Determine the (x, y) coordinate at the center of the cell enclosing the given text.  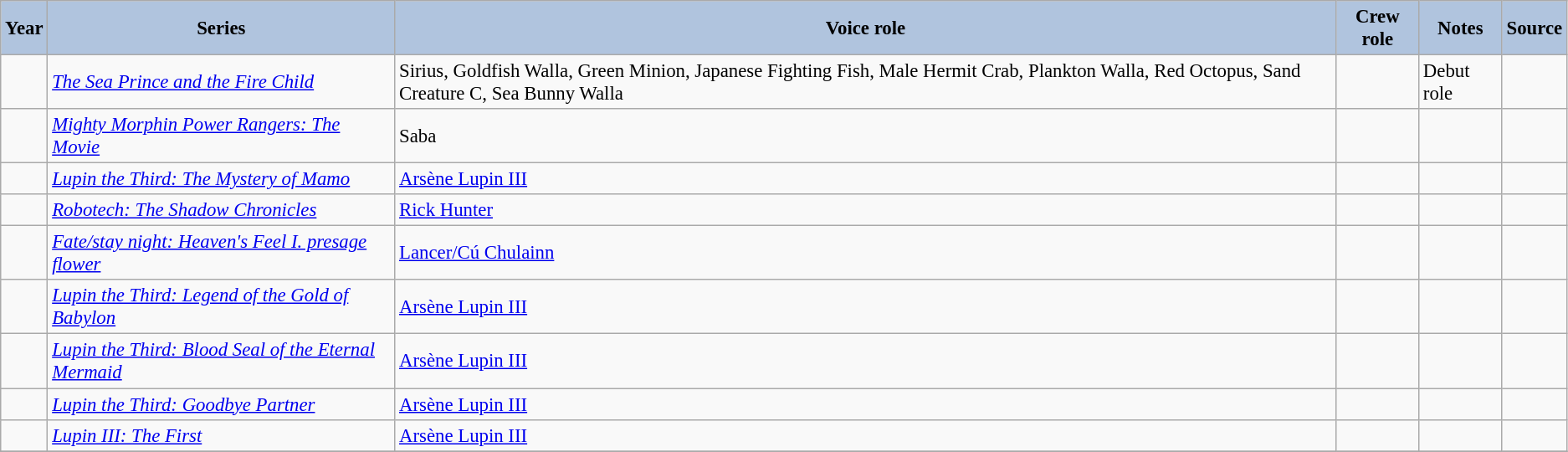
Lupin the Third: The Mystery of Mamo (221, 179)
Lancer/Cú Chulainn (865, 253)
Lupin the Third: Legend of the Gold of Babylon (221, 306)
Source (1535, 28)
Voice role (865, 28)
The Sea Prince and the Fire Child (221, 82)
Year (24, 28)
Robotech: The Shadow Chronicles (221, 210)
Crew role (1377, 28)
Sirius, Goldfish Walla, Green Minion, Japanese Fighting Fish, Male Hermit Crab, Plankton Walla, Red Octopus, Sand Creature C, Sea Bunny Walla (865, 82)
Lupin the Third: Goodbye Partner (221, 404)
Rick Hunter (865, 210)
Debut role (1461, 82)
Series (221, 28)
Lupin the Third: Blood Seal of the Eternal Mermaid (221, 362)
Fate/stay night: Heaven's Feel I. presage flower (221, 253)
Lupin III: The First (221, 435)
Saba (865, 136)
Notes (1461, 28)
Mighty Morphin Power Rangers: The Movie (221, 136)
